From the cell containing the given text, extract its center point as (x, y) coordinate. 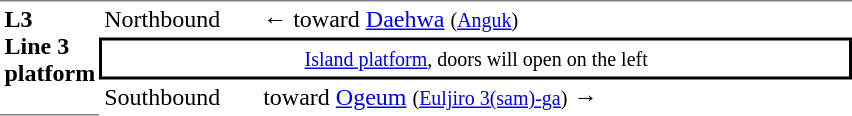
Northbound (180, 19)
L3Line 3 platform (50, 58)
Southbound (180, 98)
